Extract the [x, y] coordinate from the center of the cell holding the provided text.  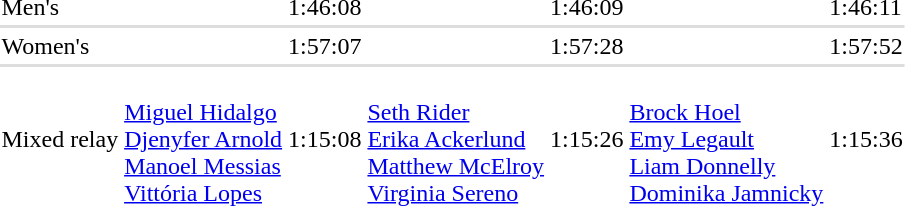
Women's [60, 46]
1:57:07 [325, 46]
1:57:52 [866, 46]
1:57:28 [587, 46]
